Provide the [x, y] coordinate of the cell's center where the given text is located.  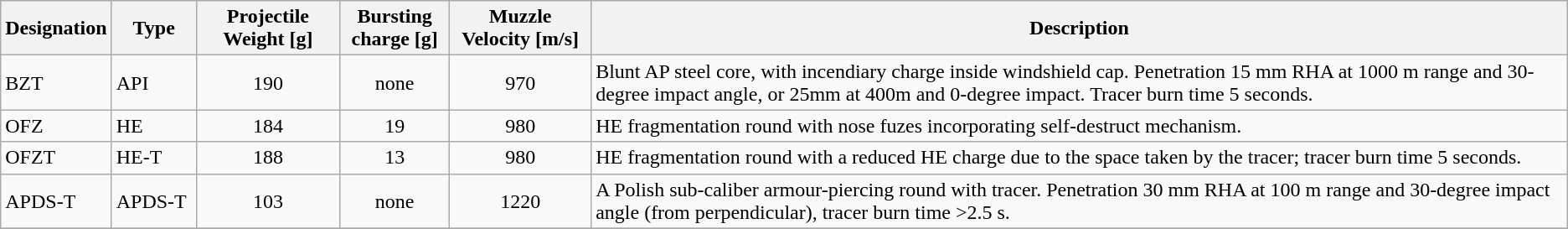
HE fragmentation round with a reduced HE charge due to the space taken by the tracer; tracer burn time 5 seconds. [1080, 158]
Designation [56, 29]
190 [268, 82]
103 [268, 201]
13 [395, 158]
Type [154, 29]
OFZT [56, 158]
184 [268, 126]
Description [1080, 29]
188 [268, 158]
Bursting charge [g] [395, 29]
19 [395, 126]
Projectile Weight [g] [268, 29]
API [154, 82]
Muzzle Velocity [m/s] [521, 29]
BZT [56, 82]
HE fragmentation round with nose fuzes incorporating self-destruct mechanism. [1080, 126]
HE [154, 126]
970 [521, 82]
1220 [521, 201]
HE-T [154, 158]
OFZ [56, 126]
